From the cell containing the given text, extract its center point as (x, y) coordinate. 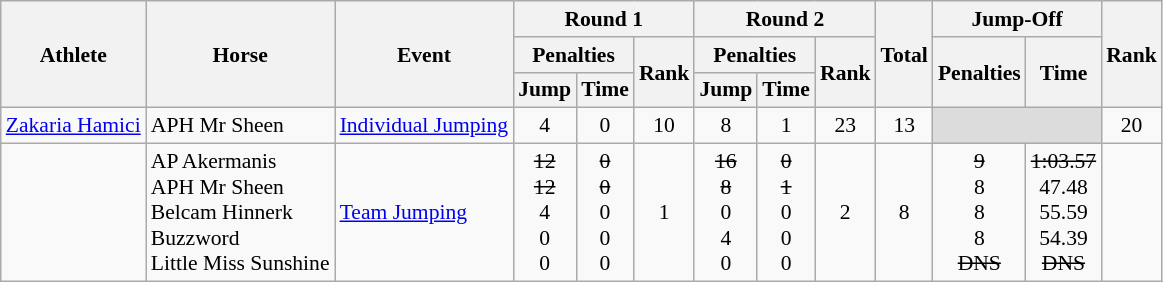
Individual Jumping (424, 126)
Round 1 (604, 19)
0 (605, 126)
Zakaria Hamici (74, 126)
Jump-Off (1017, 19)
Athlete (74, 54)
23 (846, 126)
9888DNS (980, 213)
Horse (240, 54)
Total (904, 54)
1:03.5747.4855.5954.39DNS (1064, 213)
01000 (786, 213)
Round 2 (784, 19)
20 (1132, 126)
168040 (726, 213)
4 (544, 126)
1212400 (544, 213)
AP AkermanisAPH Mr SheenBelcam HinnerkBuzzwordLittle Miss Sunshine (240, 213)
Team Jumping (424, 213)
10 (664, 126)
APH Mr Sheen (240, 126)
2 (846, 213)
Event (424, 54)
00000 (605, 213)
13 (904, 126)
